Locate the cell with the specified text and output its [X, Y] center coordinate. 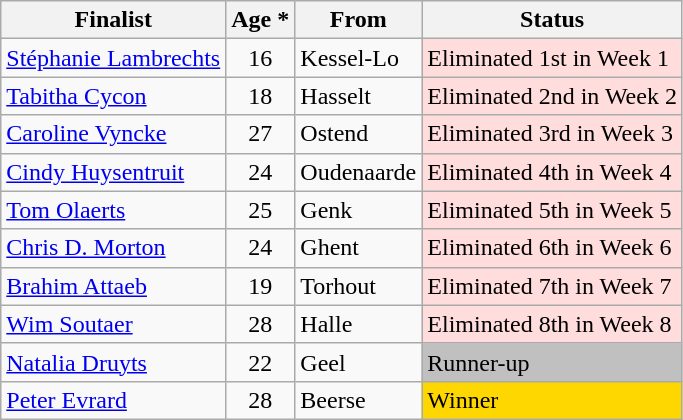
Cindy Huysentruit [114, 172]
18 [260, 96]
Natalia Druyts [114, 362]
Torhout [358, 286]
Eliminated 7th in Week 7 [552, 286]
Brahim Attaeb [114, 286]
19 [260, 286]
Eliminated 1st in Week 1 [552, 58]
Geel [358, 362]
Wim Soutaer [114, 324]
Beerse [358, 400]
Genk [358, 210]
Ostend [358, 134]
25 [260, 210]
Tabitha Cycon [114, 96]
Eliminated 2nd in Week 2 [552, 96]
Chris D. Morton [114, 248]
Runner-up [552, 362]
27 [260, 134]
Hasselt [358, 96]
Winner [552, 400]
Peter Evrard [114, 400]
Ghent [358, 248]
Oudenaarde [358, 172]
Halle [358, 324]
Eliminated 8th in Week 8 [552, 324]
Eliminated 6th in Week 6 [552, 248]
From [358, 20]
Finalist [114, 20]
Status [552, 20]
Eliminated 3rd in Week 3 [552, 134]
16 [260, 58]
Stéphanie Lambrechts [114, 58]
Tom Olaerts [114, 210]
Eliminated 5th in Week 5 [552, 210]
Caroline Vyncke [114, 134]
Eliminated 4th in Week 4 [552, 172]
Kessel-Lo [358, 58]
22 [260, 362]
Age * [260, 20]
